Determine the (X, Y) coordinate at the center of the cell enclosing the given text.  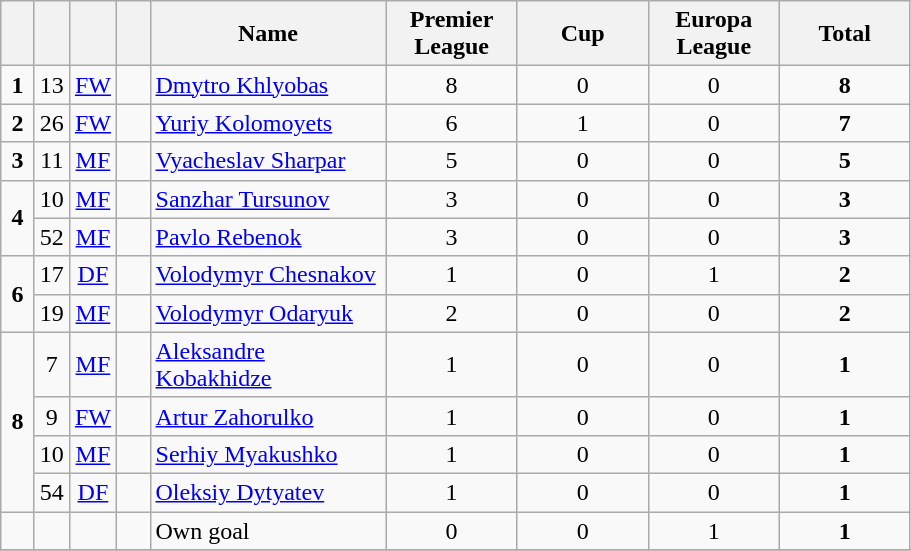
9 (52, 416)
Serhiy Myakushko (268, 454)
4 (18, 218)
Yuriy Kolomoyets (268, 123)
Aleksandre Kobakhidze (268, 364)
Own goal (268, 531)
Europa League (714, 34)
Name (268, 34)
13 (52, 85)
26 (52, 123)
Premier League (452, 34)
Sanzhar Tursunov (268, 199)
Volodymyr Odaryuk (268, 313)
52 (52, 237)
Dmytro Khlyobas (268, 85)
Oleksiy Dytyatev (268, 492)
Cup (582, 34)
54 (52, 492)
Total (844, 34)
11 (52, 161)
19 (52, 313)
Artur Zahorulko (268, 416)
17 (52, 275)
Vyacheslav Sharpar (268, 161)
Volodymyr Chesnakov (268, 275)
Pavlo Rebenok (268, 237)
